Detect which cell encompasses the target text, then output its [x, y] center coordinate. 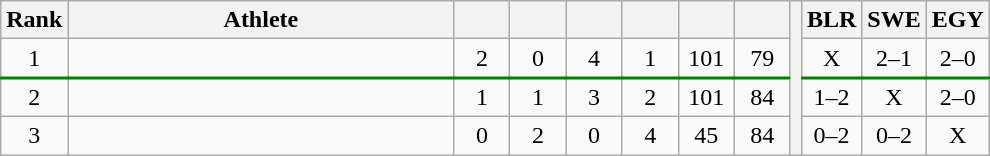
SWE [894, 20]
79 [762, 58]
1–2 [831, 98]
EGY [958, 20]
Rank [34, 20]
2–1 [894, 58]
BLR [831, 20]
Athlete [261, 20]
45 [706, 135]
